From the cell containing the given text, extract its center point as [X, Y] coordinate. 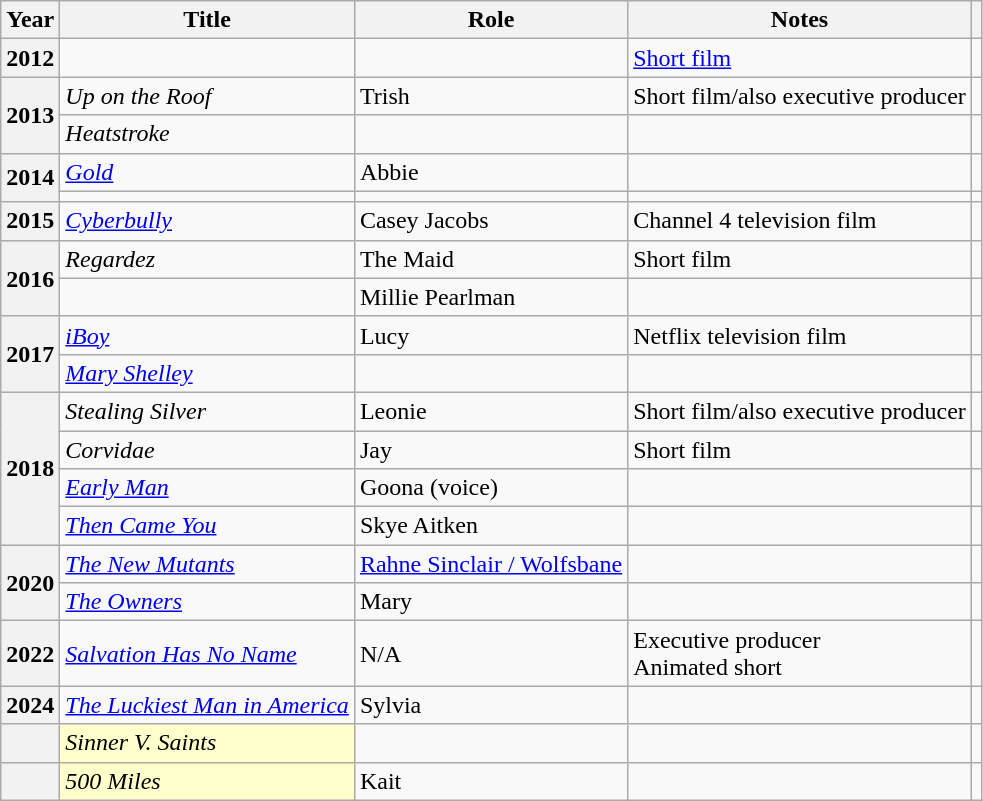
2014 [30, 178]
2022 [30, 654]
Trish [490, 96]
Stealing Silver [208, 411]
2016 [30, 278]
Early Man [208, 488]
2012 [30, 58]
2013 [30, 115]
2015 [30, 221]
Jay [490, 449]
Then Came You [208, 526]
Sylvia [490, 705]
Millie Pearlman [490, 297]
Casey Jacobs [490, 221]
Heatstroke [208, 134]
2017 [30, 354]
500 Miles [208, 781]
Lucy [490, 335]
Skye Aitken [490, 526]
Goona (voice) [490, 488]
Netflix television film [800, 335]
N/A [490, 654]
Rahne Sinclair / Wolfsbane [490, 564]
The Owners [208, 602]
Mary Shelley [208, 373]
Title [208, 20]
Leonie [490, 411]
Corvidae [208, 449]
Cyberbully [208, 221]
2024 [30, 705]
Notes [800, 20]
Kait [490, 781]
2020 [30, 583]
Year [30, 20]
Channel 4 television film [800, 221]
The New Mutants [208, 564]
iBoy [208, 335]
Sinner V. Saints [208, 743]
Role [490, 20]
Gold [208, 172]
Abbie [490, 172]
The Maid [490, 259]
Salvation Has No Name [208, 654]
The Luckiest Man in America [208, 705]
2018 [30, 468]
Regardez [208, 259]
Up on the Roof [208, 96]
Mary [490, 602]
Executive producerAnimated short [800, 654]
